Pinpoint the cell where the given text exists, returning its (X, Y) midpoint coordinate. 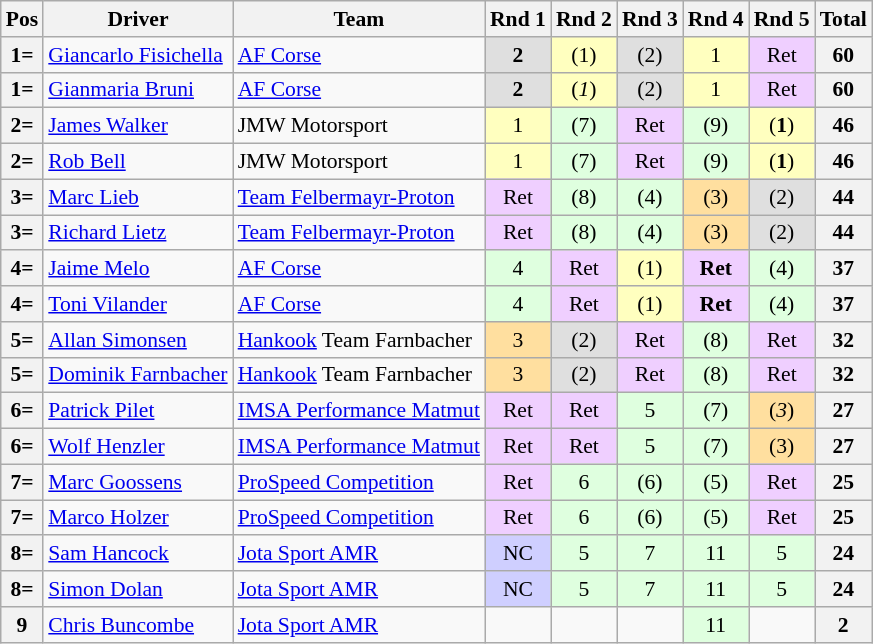
Toni Vilander (138, 304)
Team (359, 19)
Marc Goossens (138, 482)
Dominik Farnbacher (138, 375)
Rnd 2 (584, 19)
Marc Lieb (138, 197)
Gianmaria Bruni (138, 90)
Simon Dolan (138, 589)
Driver (138, 19)
Rnd 1 (518, 19)
Pos (22, 19)
James Walker (138, 126)
Giancarlo Fisichella (138, 55)
Rnd 5 (782, 19)
Rnd 4 (716, 19)
Marco Holzer (138, 518)
Patrick Pilet (138, 411)
Wolf Henzler (138, 447)
Rnd 3 (650, 19)
Sam Hancock (138, 554)
Richard Lietz (138, 233)
Jaime Melo (138, 269)
Rob Bell (138, 162)
Chris Buncombe (138, 625)
9 (22, 625)
Allan Simonsen (138, 340)
Total (844, 19)
